Locate the cell with the specified text and output its [x, y] center coordinate. 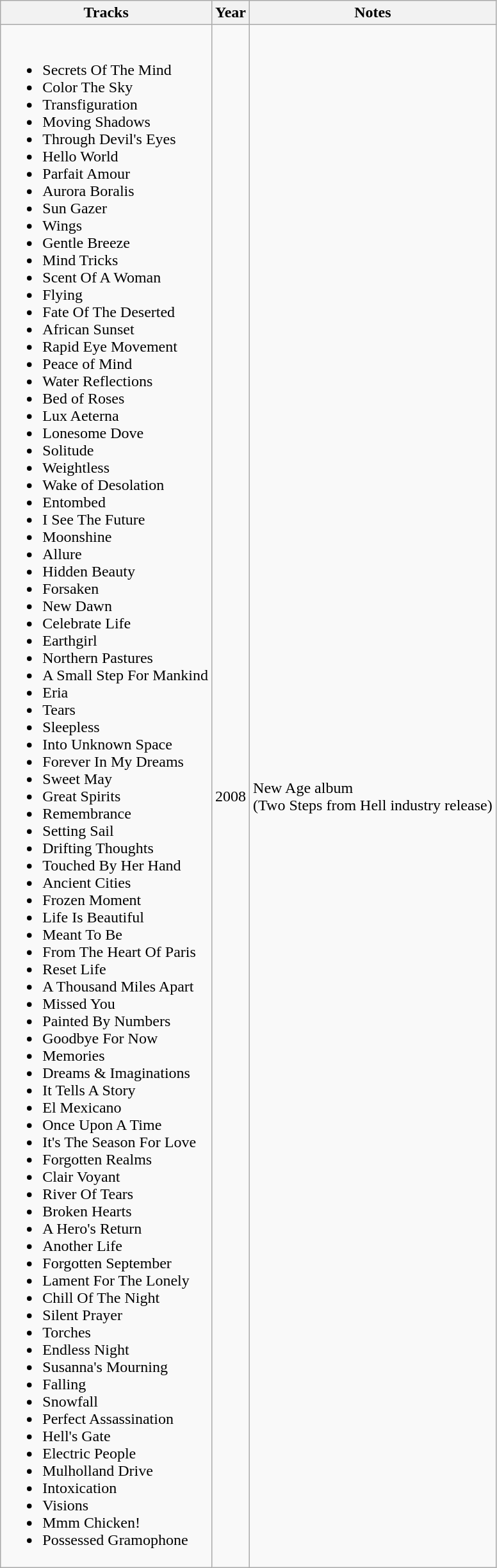
2008 [231, 796]
New Age album(Two Steps from Hell industry release) [373, 796]
Tracks [106, 13]
Notes [373, 13]
Year [231, 13]
